Return (x, y) of the center of cell containing provided text 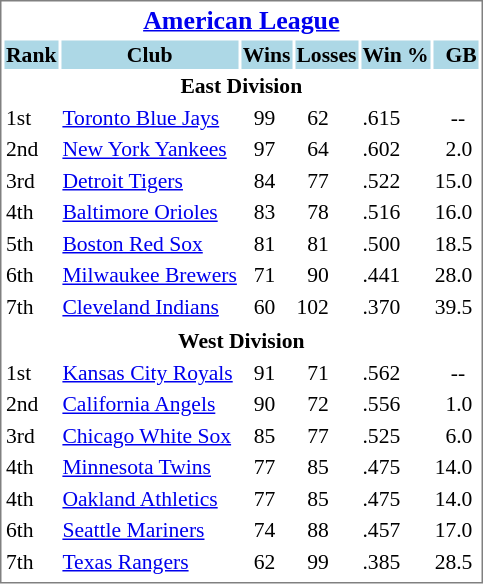
64 (326, 149)
Oakland Athletics (150, 498)
Rank (30, 54)
88 (326, 530)
60 (266, 306)
Toronto Blue Jays (150, 118)
GB (456, 54)
.562 (396, 372)
Chicago White Sox (150, 436)
18.5 (456, 244)
Detroit Tigers (150, 180)
.500 (396, 244)
91 (266, 372)
Minnesota Twins (150, 467)
6.0 (456, 436)
.602 (396, 149)
Win % (396, 54)
15.0 (456, 180)
Kansas City Royals (150, 372)
28.0 (456, 275)
5th (30, 244)
.522 (396, 180)
.525 (396, 436)
74 (266, 530)
83 (266, 212)
Baltimore Orioles (150, 212)
Cleveland Indians (150, 306)
Boston Red Sox (150, 244)
78 (326, 212)
.556 (396, 404)
17.0 (456, 530)
West Division (241, 341)
California Angels (150, 404)
.370 (396, 306)
102 (326, 306)
84 (266, 180)
.385 (396, 562)
1.0 (456, 404)
Wins (266, 54)
72 (326, 404)
.516 (396, 212)
39.5 (456, 306)
East Division (241, 86)
New York Yankees (150, 149)
2.0 (456, 149)
Milwaukee Brewers (150, 275)
Seattle Mariners (150, 530)
.457 (396, 530)
.441 (396, 275)
Texas Rangers (150, 562)
28.5 (456, 562)
Losses (326, 54)
.615 (396, 118)
Club (150, 54)
American League (241, 20)
16.0 (456, 212)
97 (266, 149)
